Output the [x, y] coordinate of the center of the cell containing the given text.  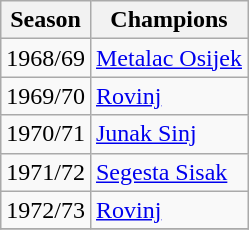
1972/73 [46, 210]
1969/70 [46, 96]
Champions [168, 20]
1970/71 [46, 134]
1971/72 [46, 172]
Segesta Sisak [168, 172]
Metalac Osijek [168, 58]
1968/69 [46, 58]
Season [46, 20]
Junak Sinj [168, 134]
